Locate the cell with the specified text and output its (x, y) center coordinate. 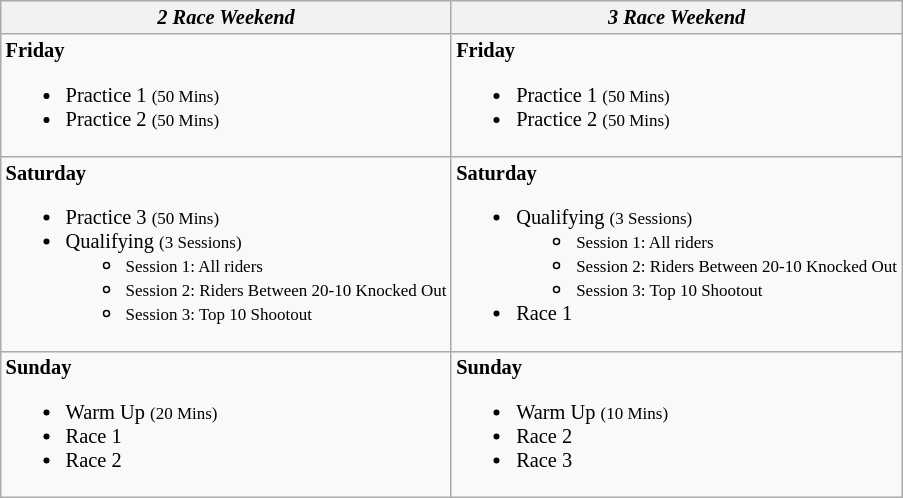
SundayWarm Up (10 Mins)Race 2Race 3 (676, 424)
SaturdayPractice 3 (50 Mins)Qualifying (3 Sessions)Session 1: All ridersSession 2: Riders Between 20-10 Knocked OutSession 3: Top 10 Shootout (226, 253)
2 Race Weekend (226, 17)
3 Race Weekend (676, 17)
SaturdayQualifying (3 Sessions)Session 1: All ridersSession 2: Riders Between 20-10 Knocked OutSession 3: Top 10 ShootoutRace 1 (676, 253)
SundayWarm Up (20 Mins)Race 1Race 2 (226, 424)
